Scan for the cell matching the given text and deliver its (X, Y) coordinate at center. 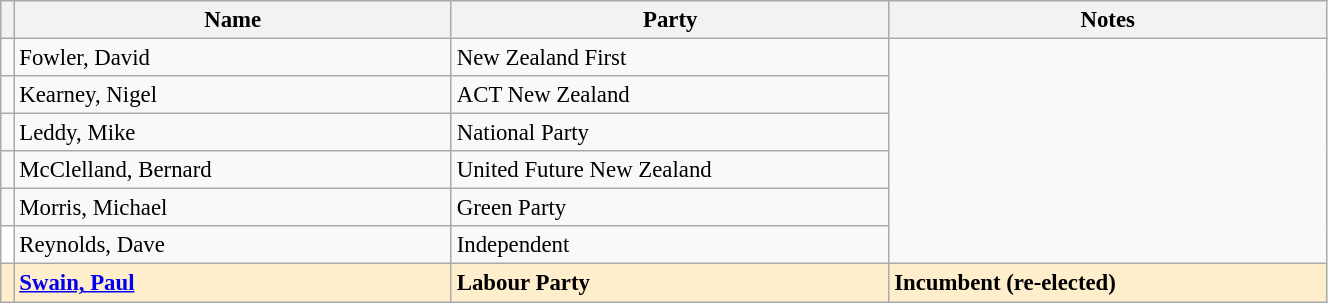
McClelland, Bernard (232, 170)
New Zealand First (670, 58)
Incumbent (re-elected) (1108, 283)
Green Party (670, 208)
Reynolds, Dave (232, 245)
Fowler, David (232, 58)
United Future New Zealand (670, 170)
Swain, Paul (232, 283)
Labour Party (670, 283)
Leddy, Mike (232, 133)
Party (670, 20)
Name (232, 20)
Independent (670, 245)
Kearney, Nigel (232, 95)
ACT New Zealand (670, 95)
Notes (1108, 20)
Morris, Michael (232, 208)
National Party (670, 133)
